Identify which cell holds the provided text, then report its (X, Y) central coordinate. 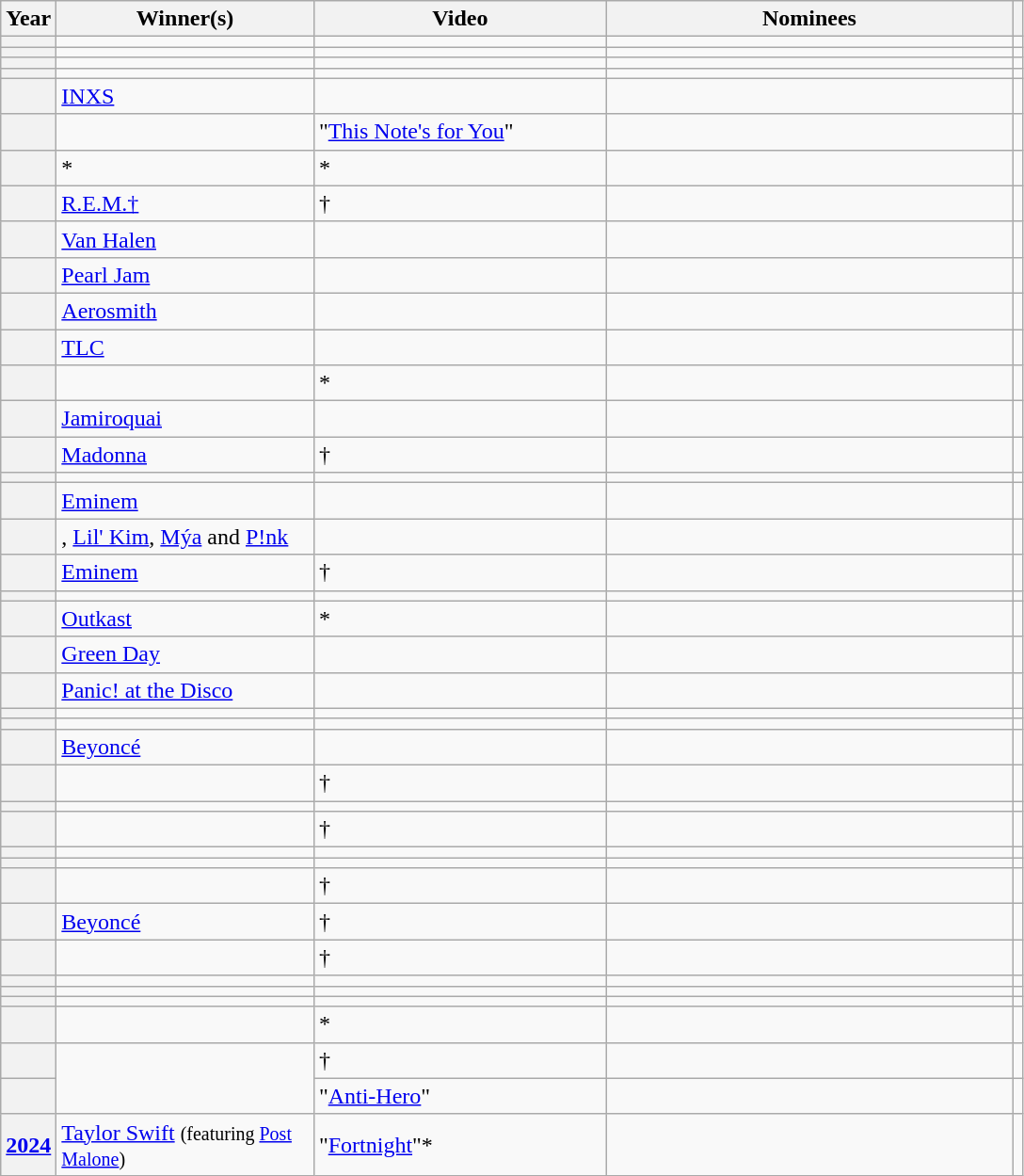
"Anti-Hero" (459, 1096)
Pearl Jam (185, 275)
INXS (185, 96)
Winner(s) (185, 19)
Outkast (185, 619)
Nominees (809, 19)
TLC (185, 347)
Year (28, 19)
"This Note's for You" (459, 132)
Madonna (185, 455)
2024 (28, 1145)
, Lil' Kim, Mýa and P!nk (185, 537)
Van Halen (185, 239)
Video (459, 19)
Jamiroquai (185, 419)
Green Day (185, 654)
R.E.M.† (185, 203)
"Fortnight"* (459, 1145)
Aerosmith (185, 311)
Panic! at the Disco (185, 690)
Taylor Swift (featuring Post Malone) (185, 1145)
